Output the [X, Y] coordinate of the center of the cell containing the given text.  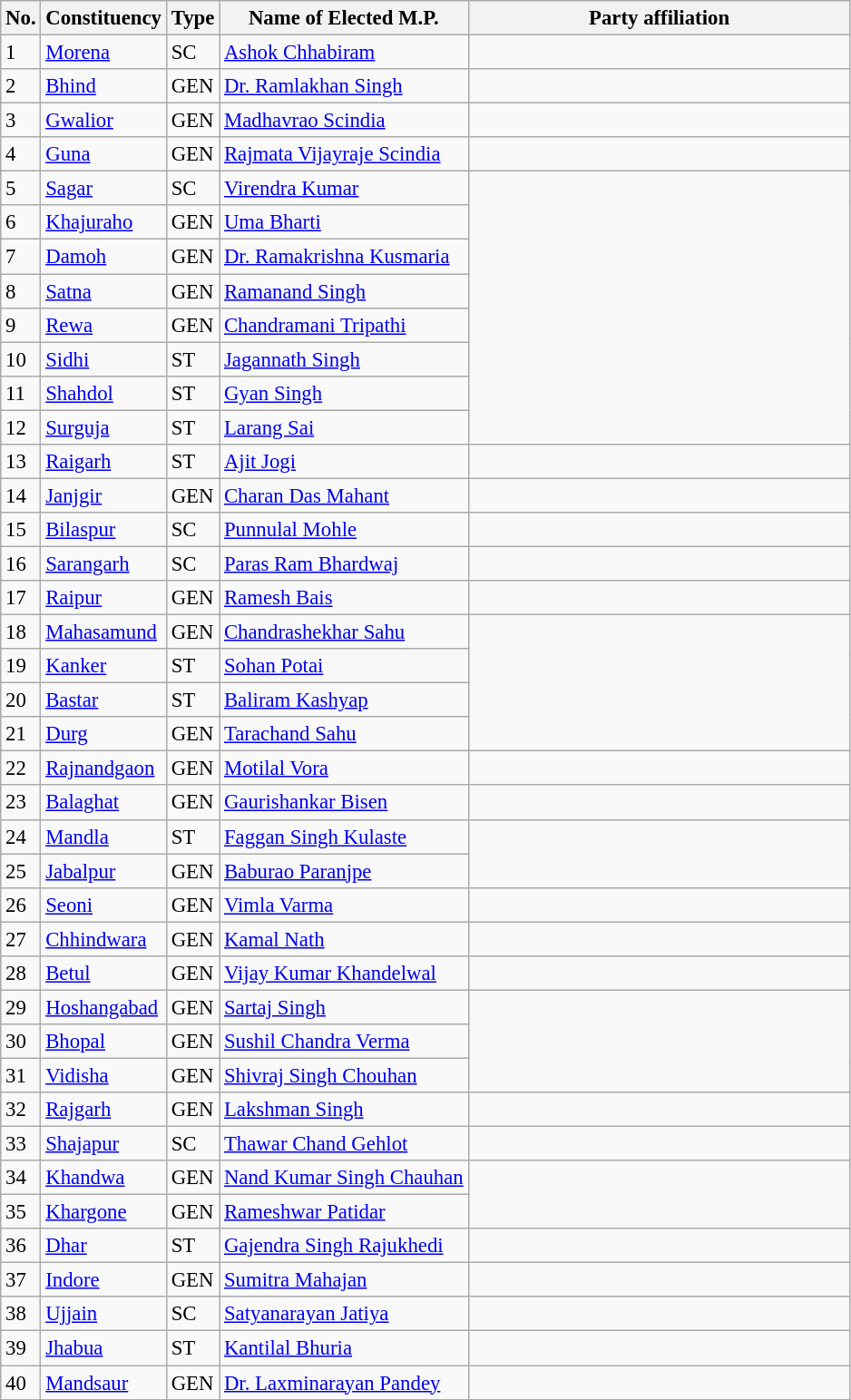
Rameshwar Patidar [344, 1212]
Jagannath Singh [344, 359]
Sushil Chandra Verma [344, 1042]
8 [21, 291]
Gyan Singh [344, 393]
Dhar [103, 1246]
38 [21, 1315]
Uma Bharti [344, 222]
Satna [103, 291]
Faggan Singh Kulaste [344, 837]
4 [21, 154]
Sagar [103, 189]
5 [21, 189]
Hoshangabad [103, 1007]
Betul [103, 974]
13 [21, 462]
Baburao Paranjpe [344, 871]
12 [21, 427]
2 [21, 86]
11 [21, 393]
29 [21, 1007]
Surguja [103, 427]
No. [21, 18]
26 [21, 905]
Kanker [103, 666]
Morena [103, 53]
Tarachand Sahu [344, 734]
Sohan Potai [344, 666]
Indore [103, 1280]
Nand Kumar Singh Chauhan [344, 1178]
Rajmata Vijayraje Scindia [344, 154]
6 [21, 222]
Seoni [103, 905]
Larang Sai [344, 427]
1 [21, 53]
Chhindwara [103, 939]
9 [21, 325]
Paras Ram Bhardwaj [344, 563]
15 [21, 530]
Lakshman Singh [344, 1110]
10 [21, 359]
25 [21, 871]
27 [21, 939]
Jabalpur [103, 871]
Dr. Laxminarayan Pandey [344, 1383]
Thawar Chand Gehlot [344, 1144]
Khandwa [103, 1178]
22 [21, 769]
Dr. Ramakrishna Kusmaria [344, 257]
Madhavrao Scindia [344, 121]
Party affiliation [659, 18]
Ajit Jogi [344, 462]
Gaurishankar Bisen [344, 803]
14 [21, 495]
33 [21, 1144]
17 [21, 598]
Bastar [103, 700]
30 [21, 1042]
21 [21, 734]
36 [21, 1246]
Raigarh [103, 462]
Virendra Kumar [344, 189]
Bilaspur [103, 530]
34 [21, 1178]
Dr. Ramlakhan Singh [344, 86]
Mandla [103, 837]
Name of Elected M.P. [344, 18]
Constituency [103, 18]
37 [21, 1280]
Motilal Vora [344, 769]
Sarangarh [103, 563]
Raipur [103, 598]
Ramanand Singh [344, 291]
20 [21, 700]
Durg [103, 734]
Vidisha [103, 1075]
Damoh [103, 257]
Bhopal [103, 1042]
Mandsaur [103, 1383]
Chandrashekhar Sahu [344, 632]
Gwalior [103, 121]
Sartaj Singh [344, 1007]
28 [21, 974]
Sidhi [103, 359]
Guna [103, 154]
Mahasamund [103, 632]
18 [21, 632]
Satyanarayan Jatiya [344, 1315]
Type [192, 18]
Kantilal Bhuria [344, 1348]
Shivraj Singh Chouhan [344, 1075]
23 [21, 803]
Gajendra Singh Rajukhedi [344, 1246]
Charan Das Mahant [344, 495]
Rajnandgaon [103, 769]
Ashok Chhabiram [344, 53]
Kamal Nath [344, 939]
Rajgarh [103, 1110]
Khajuraho [103, 222]
Chandramani Tripathi [344, 325]
Janjgir [103, 495]
3 [21, 121]
Khargone [103, 1212]
7 [21, 257]
16 [21, 563]
19 [21, 666]
24 [21, 837]
Ujjain [103, 1315]
31 [21, 1075]
Balaghat [103, 803]
Punnulal Mohle [344, 530]
Sumitra Mahajan [344, 1280]
Jhabua [103, 1348]
Bhind [103, 86]
40 [21, 1383]
35 [21, 1212]
Vimla Varma [344, 905]
Rewa [103, 325]
32 [21, 1110]
Shahdol [103, 393]
Ramesh Bais [344, 598]
Baliram Kashyap [344, 700]
39 [21, 1348]
Vijay Kumar Khandelwal [344, 974]
Shajapur [103, 1144]
